For the text-containing cell, return its midpoint in [X, Y] coordinate format. 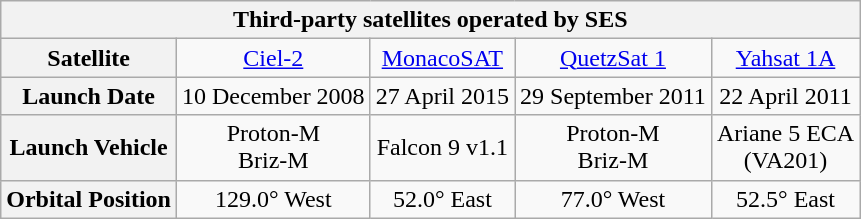
Third-party satellites operated by SES [430, 20]
Yahsat 1A [785, 58]
27 April 2015 [442, 96]
29 September 2011 [614, 96]
77.0° West [614, 199]
QuetzSat 1 [614, 58]
22 April 2011 [785, 96]
Ariane 5 ECA(VA201) [785, 148]
MonacoSAT [442, 58]
Orbital Position [89, 199]
129.0° West [273, 199]
52.5° East [785, 199]
Falcon 9 v1.1 [442, 148]
Ciel-2 [273, 58]
Launch Date [89, 96]
Launch Vehicle [89, 148]
Satellite [89, 58]
10 December 2008 [273, 96]
52.0° East [442, 199]
